Determine the (x, y) coordinate at the center of the cell enclosing the given text.  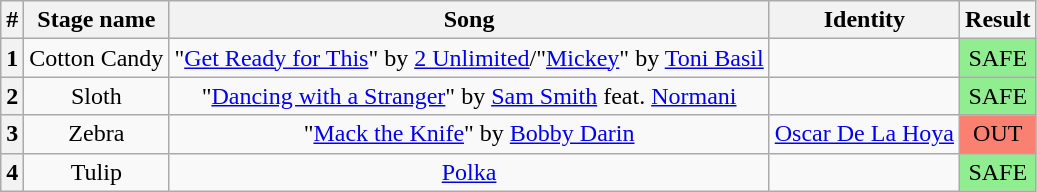
4 (12, 172)
"Dancing with a Stranger" by Sam Smith feat. Normani (469, 96)
"Get Ready for This" by 2 Unlimited/"Mickey" by Toni Basil (469, 58)
Song (469, 20)
3 (12, 134)
1 (12, 58)
Sloth (96, 96)
Tulip (96, 172)
2 (12, 96)
"Mack the Knife" by Bobby Darin (469, 134)
Result (998, 20)
OUT (998, 134)
Zebra (96, 134)
Stage name (96, 20)
Polka (469, 172)
Oscar De La Hoya (864, 134)
Identity (864, 20)
Cotton Candy (96, 58)
# (12, 20)
